Identify which cell holds the provided text, then report its [X, Y] central coordinate. 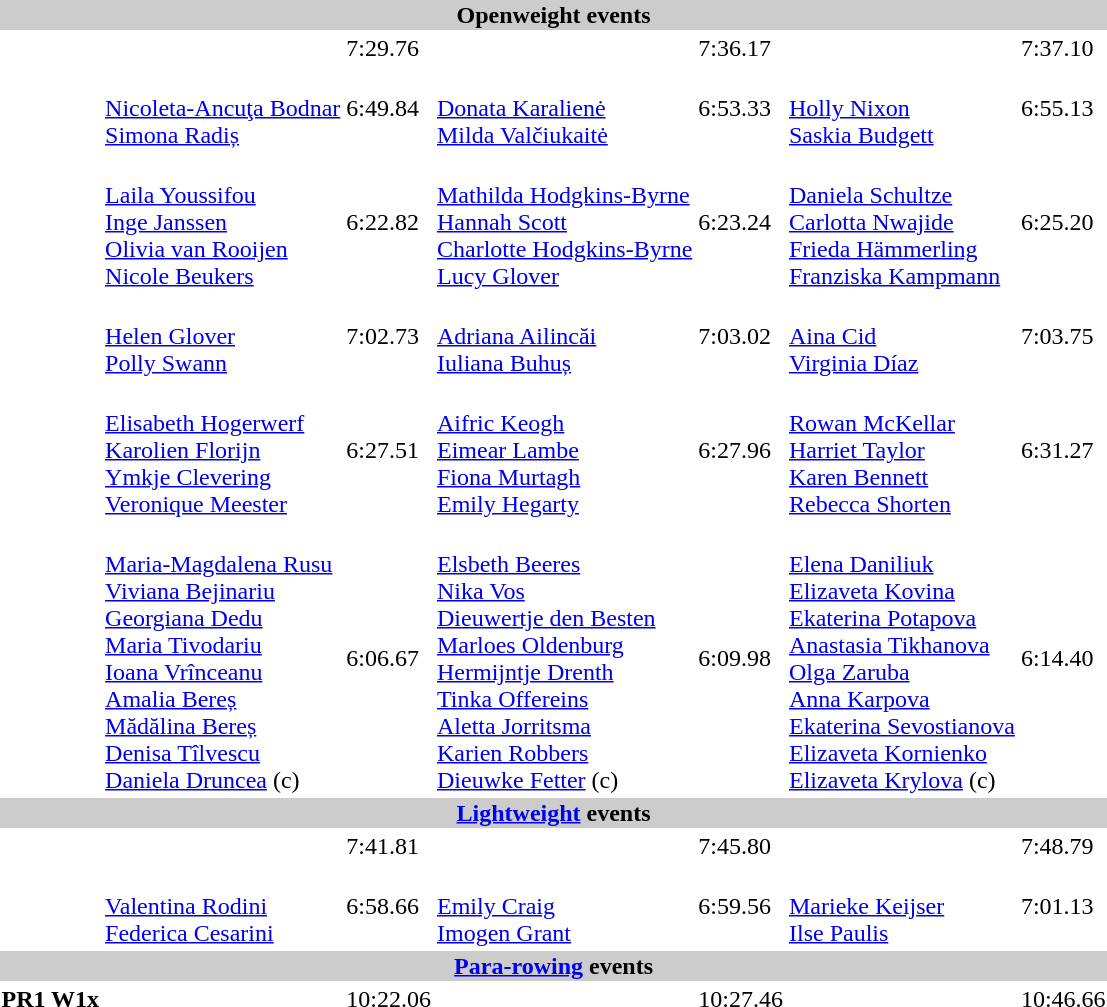
7:48.79 [1063, 846]
7:03.75 [1063, 336]
6:59.56 [741, 906]
Openweight events [554, 15]
Lightweight events [554, 813]
6:49.84 [389, 108]
Adriana AilincăiIuliana Buhuș [564, 336]
Holly NixonSaskia Budgett [902, 108]
7:01.13 [1063, 906]
Maria-Magdalena RusuViviana BejinariuGeorgiana DeduMaria TivodariuIoana VrînceanuAmalia BereșMădălina BereșDenisa TîlvescuDaniela Druncea (c) [223, 658]
6:31.27 [1063, 450]
6:25.20 [1063, 222]
Elisabeth HogerwerfKarolien FlorijnYmkje CleveringVeronique Meester [223, 450]
Aina CidVirginia Díaz [902, 336]
Laila YoussifouInge JanssenOlivia van RooijenNicole Beukers [223, 222]
6:06.67 [389, 658]
7:36.17 [741, 48]
Valentina RodiniFederica Cesarini [223, 906]
Emily CraigImogen Grant [564, 906]
Elsbeth BeeresNika VosDieuwertje den BestenMarloes OldenburgHermijntje DrenthTinka OffereinsAletta JorritsmaKarien RobbersDieuwke Fetter (c) [564, 658]
7:03.02 [741, 336]
Rowan McKellarHarriet TaylorKaren BennettRebecca Shorten [902, 450]
6:09.98 [741, 658]
6:53.33 [741, 108]
6:22.82 [389, 222]
Nicoleta-Ancuţa BodnarSimona Radiș [223, 108]
7:37.10 [1063, 48]
Aifric KeoghEimear LambeFiona MurtaghEmily Hegarty [564, 450]
Donata KaralienėMilda Valčiukaitė [564, 108]
Daniela SchultzeCarlotta NwajideFrieda HämmerlingFranziska Kampmann [902, 222]
7:41.81 [389, 846]
6:27.96 [741, 450]
6:27.51 [389, 450]
Helen GloverPolly Swann [223, 336]
6:55.13 [1063, 108]
6:23.24 [741, 222]
6:58.66 [389, 906]
7:02.73 [389, 336]
7:29.76 [389, 48]
Mathilda Hodgkins-ByrneHannah ScottCharlotte Hodgkins-ByrneLucy Glover [564, 222]
7:45.80 [741, 846]
6:14.40 [1063, 658]
Marieke KeijserIlse Paulis [902, 906]
Para-rowing events [554, 966]
